For the text-containing cell, return its midpoint in [X, Y] coordinate format. 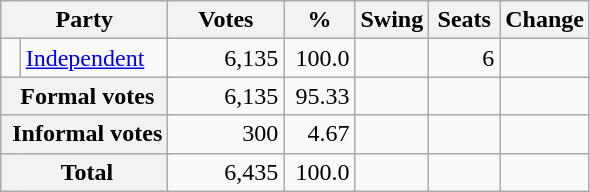
4.67 [320, 134]
Independent [94, 58]
95.33 [320, 96]
% [320, 20]
Swing [392, 20]
Seats [464, 20]
Votes [226, 20]
Formal votes [84, 96]
Change [545, 20]
6,435 [226, 172]
Total [84, 172]
Informal votes [84, 134]
300 [226, 134]
Party [84, 20]
6 [464, 58]
